Detect which cell encompasses the target text, then output its (x, y) center coordinate. 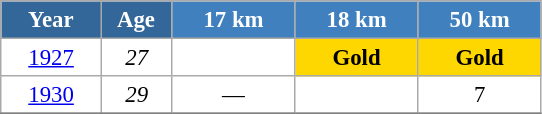
17 km (234, 20)
29 (136, 95)
18 km (356, 20)
1930 (52, 95)
Age (136, 20)
27 (136, 58)
50 km (480, 20)
Year (52, 20)
7 (480, 95)
1927 (52, 58)
— (234, 95)
